Provide the (X, Y) coordinate of the cell's center where the given text is located.  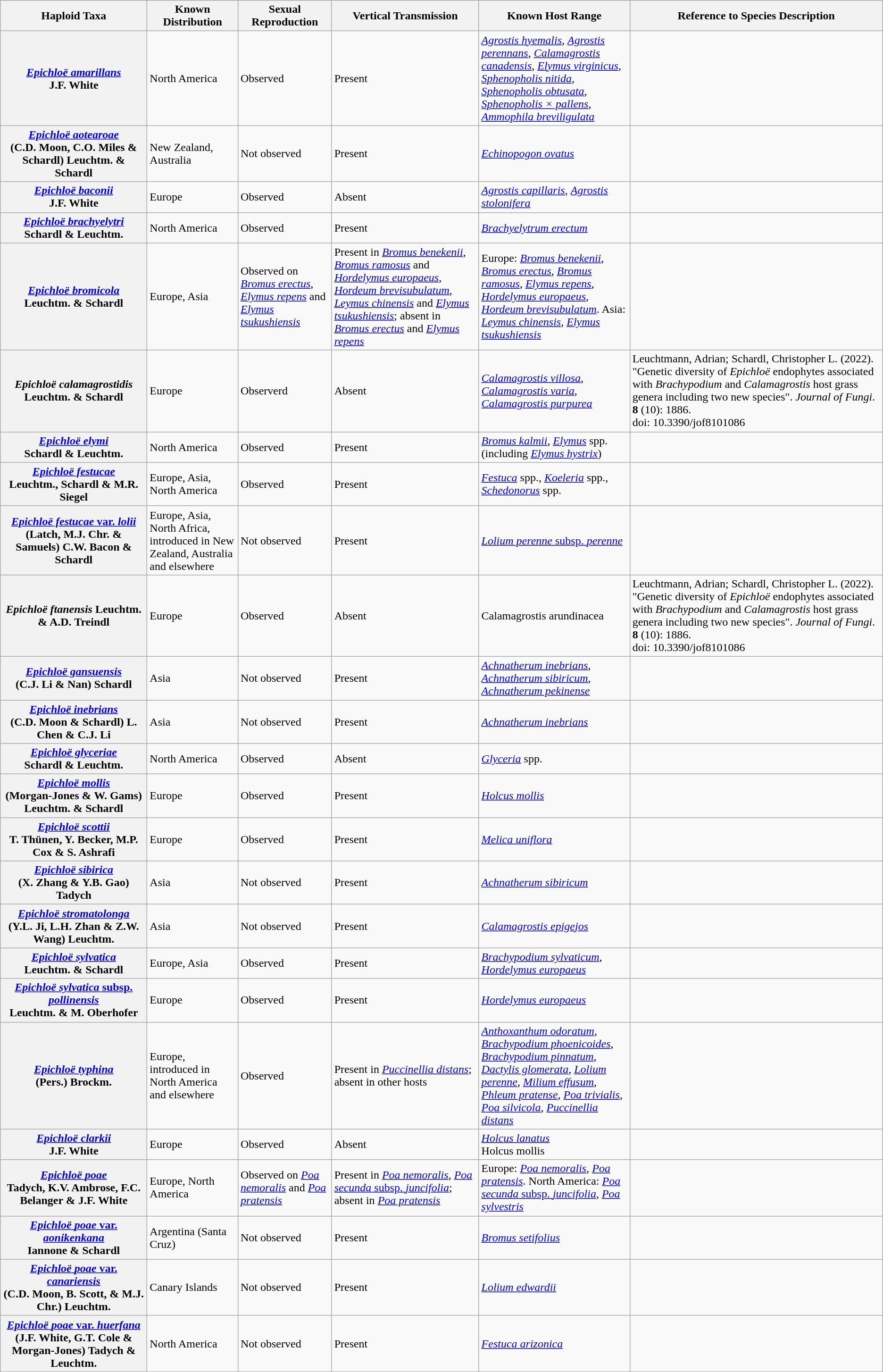
Epichloë aotearoae(C.D. Moon, C.O. Miles & Schardl) Leuchtm. & Schardl (74, 154)
Epichloë bromicolaLeuchtm. & Schardl (74, 296)
Hordelymus europaeus (554, 1000)
Bromus setifolius (554, 1238)
Bromus kalmii, Elymus spp. (including Elymus hystrix) (554, 447)
Epichloë gansuensis(C.J. Li & Nan) Schardl (74, 678)
Brachypodium sylvaticum, Hordelymus europaeus (554, 963)
Present in Puccinellia distans; absent in other hosts (405, 1076)
Holcus lanatusHolcus mollis (554, 1145)
Lolium perenne subsp. perenne (554, 540)
Epichloë amarillansJ.F. White (74, 78)
Observerd (285, 391)
Europe, Asia, North Africa, introduced in New Zealand, Australia and elsewhere (192, 540)
Epichloë festucae var. lolii(Latch, M.J. Chr. & Samuels) C.W. Bacon & Schardl (74, 540)
Epichloë baconiiJ.F. White (74, 197)
Argentina (Santa Cruz) (192, 1238)
Sexual Reproduction (285, 16)
Melica uniflora (554, 839)
Epichloë brachyelytriSchardl & Leuchtm. (74, 227)
New Zealand, Australia (192, 154)
Epichloë ftanensis Leuchtm. & A.D. Treindl (74, 615)
Epichloë poae var. aonikenkanaIannone & Schardl (74, 1238)
Epichloë calamagrostidisLeuchtm. & Schardl (74, 391)
Calamagrostis epigejos (554, 926)
Epichloë mollis(Morgan-Jones & W. Gams) Leuchtm. & Schardl (74, 796)
Reference to Species Description (756, 16)
Europe, introduced in North America and elsewhere (192, 1076)
Europe, Asia, North America (192, 484)
Brachyelytrum erectum (554, 227)
Achnatherum inebrians (554, 722)
Calamagrostis villosa, Calamagrostis varia, Calamagrostis purpurea (554, 391)
Epichloë elymiSchardl & Leuchtm. (74, 447)
Epichloë glyceriaeSchardl & Leuchtm. (74, 759)
Epichloë scottiiT. Thünen, Y. Becker, M.P. Cox & S. Ashrafi (74, 839)
Epichloë inebrians(C.D. Moon & Schardl) L. Chen & C.J. Li (74, 722)
Festuca spp., Koeleria spp., Schedonorus spp. (554, 484)
Epichloë festucaeLeuchtm., Schardl & M.R. Siegel (74, 484)
Epichloë sibirica(X. Zhang & Y.B. Gao) Tadych (74, 883)
Festuca arizonica (554, 1344)
Holcus mollis (554, 796)
Epichloë sylvatica subsp. pollinensisLeuchtm. & M. Oberhofer (74, 1000)
Europe: Poa nemoralis, Poa pratensis. North America: Poa secunda subsp. juncifolia, Poa sylvestris (554, 1188)
Vertical Transmission (405, 16)
Epichloë stromatolonga(Y.L. Ji, L.H. Zhan & Z.W. Wang) Leuchtm. (74, 926)
Achnatherum inebrians, Achnatherum sibiricum, Achnatherum pekinense (554, 678)
Epichloë poaeTadych, K.V. Ambrose, F.C. Belanger & J.F. White (74, 1188)
Known Distribution (192, 16)
Calamagrostis arundinacea (554, 615)
Known Host Range (554, 16)
Haploid Taxa (74, 16)
Achnatherum sibiricum (554, 883)
Epichloë poae var. huerfana(J.F. White, G.T. Cole & Morgan-Jones) Tadych & Leuchtm. (74, 1344)
Agrostis capillaris, Agrostis stolonifera (554, 197)
Epichloë clarkiiJ.F. White (74, 1145)
Epichloë sylvaticaLeuchtm. & Schardl (74, 963)
Present in Poa nemoralis, Poa secunda subsp. juncifolia; absent in Poa pratensis (405, 1188)
Glyceria spp. (554, 759)
Lolium edwardii (554, 1287)
Europe, North America (192, 1188)
Observed on Bromus erectus, Elymus repens and Elymus tsukushiensis (285, 296)
Epichloë typhina(Pers.) Brockm. (74, 1076)
Observed on Poa nemoralis and Poa pratensis (285, 1188)
Echinopogon ovatus (554, 154)
Canary Islands (192, 1287)
Epichloë poae var. canariensis(C.D. Moon, B. Scott, & M.J. Chr.) Leuchtm. (74, 1287)
